Search for the cell housing the specified text and yield its [X, Y] center coordinate. 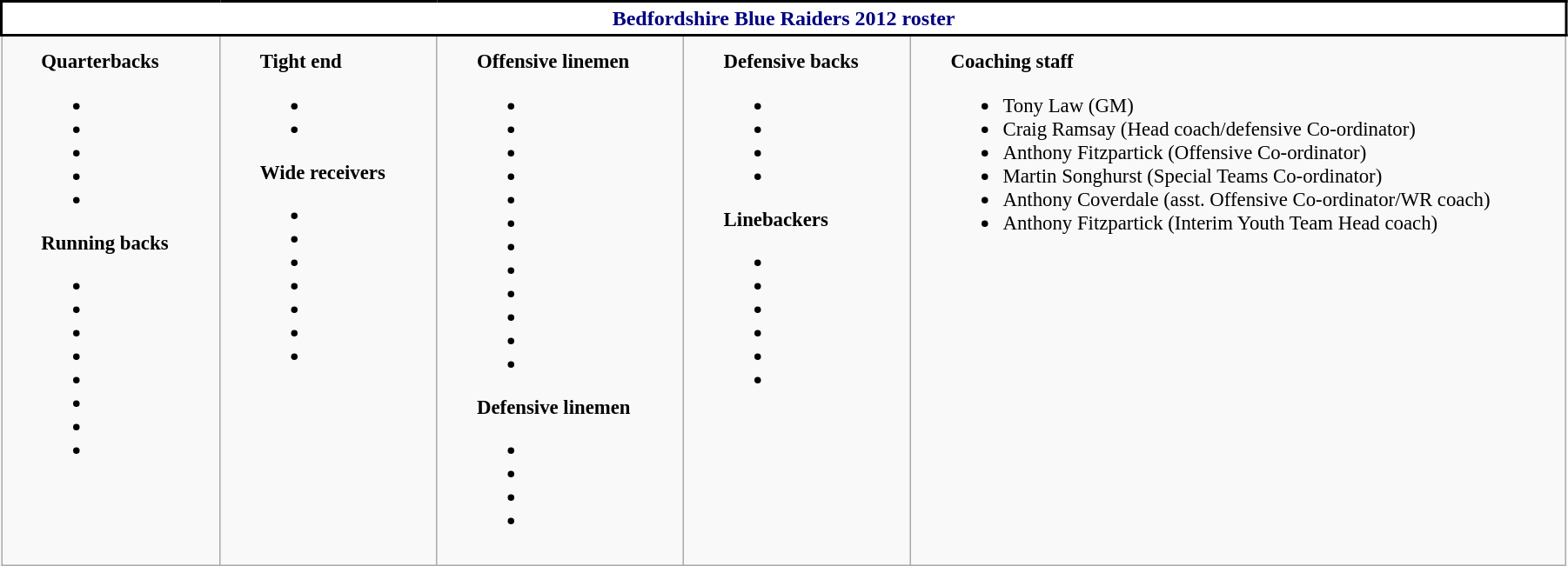
QuarterbacksRunning backs [111, 301]
Tight endWide receivers [329, 301]
Bedfordshire Blue Raiders 2012 roster [784, 19]
Defensive backsLinebackers [797, 301]
Offensive linemenDefensive linemen [560, 301]
